Locate the cell with the specified text and output its (x, y) center coordinate. 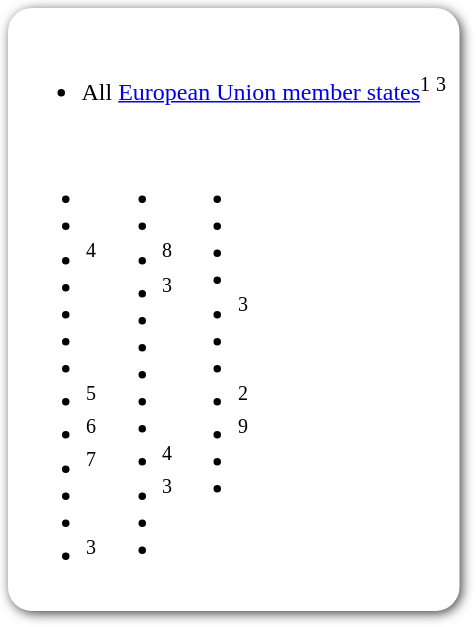
8343 (138, 364)
All European Union member states1 3 45673 8343 329 (234, 310)
329 (214, 364)
45673 (60, 364)
